Return [x, y] of the center of cell containing provided text 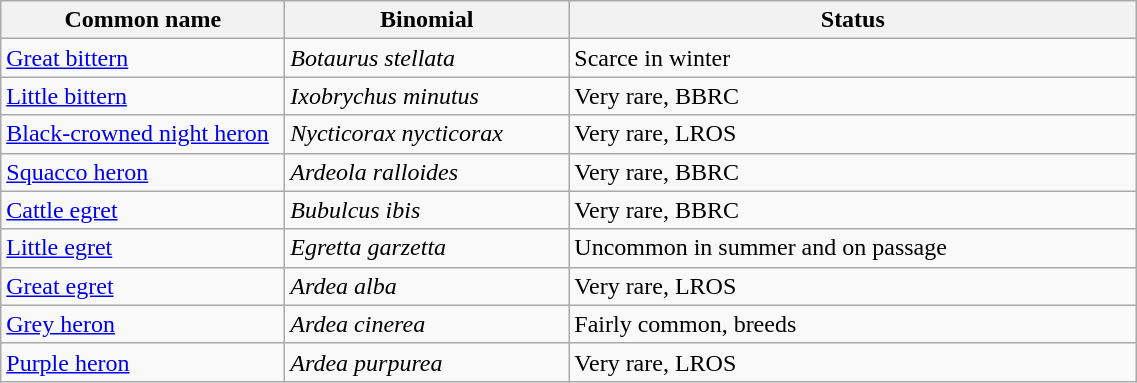
Egretta garzetta [427, 248]
Ixobrychus minutus [427, 96]
Bubulcus ibis [427, 210]
Cattle egret [143, 210]
Nycticorax nycticorax [427, 134]
Great egret [143, 286]
Status [853, 20]
Ardeola ralloides [427, 172]
Uncommon in summer and on passage [853, 248]
Purple heron [143, 362]
Ardea cinerea [427, 324]
Squacco heron [143, 172]
Great bittern [143, 58]
Grey heron [143, 324]
Ardea purpurea [427, 362]
Common name [143, 20]
Black-crowned night heron [143, 134]
Ardea alba [427, 286]
Little egret [143, 248]
Scarce in winter [853, 58]
Botaurus stellata [427, 58]
Little bittern [143, 96]
Binomial [427, 20]
Fairly common, breeds [853, 324]
